Scan for the cell matching the given text and deliver its (x, y) coordinate at center. 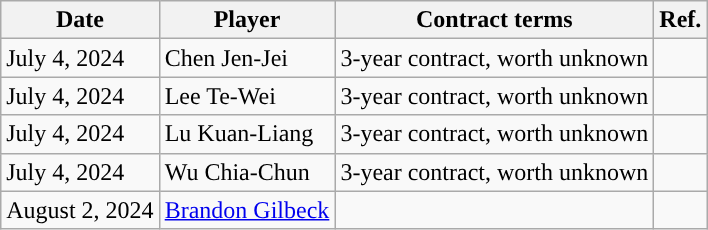
Date (80, 20)
Brandon Gilbeck (247, 210)
Contract terms (494, 20)
Ref. (680, 20)
Lu Kuan-Liang (247, 134)
Player (247, 20)
August 2, 2024 (80, 210)
Chen Jen-Jei (247, 58)
Lee Te-Wei (247, 96)
Wu Chia-Chun (247, 172)
